Return (x, y) of the center of cell containing provided text 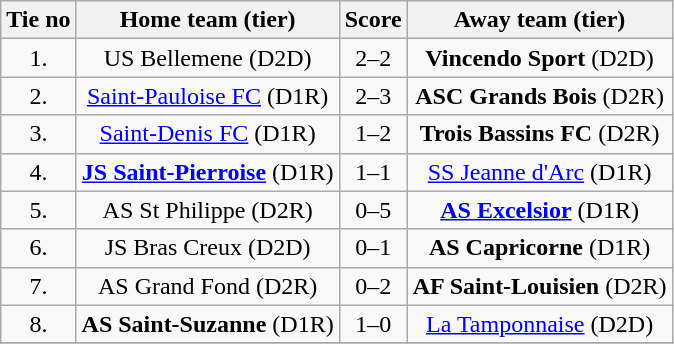
Saint-Denis FC (D1R) (208, 134)
5. (38, 210)
AF Saint-Louisien (D2R) (540, 286)
1–2 (373, 134)
JS Saint-Pierroise (D1R) (208, 172)
7. (38, 286)
Trois Bassins FC (D2R) (540, 134)
AS Saint-Suzanne (D1R) (208, 324)
Score (373, 20)
AS Grand Fond (D2R) (208, 286)
6. (38, 248)
AS St Philippe (D2R) (208, 210)
4. (38, 172)
3. (38, 134)
0–2 (373, 286)
Vincendo Sport (D2D) (540, 58)
Home team (tier) (208, 20)
JS Bras Creux (D2D) (208, 248)
US Bellemene (D2D) (208, 58)
0–5 (373, 210)
8. (38, 324)
2–3 (373, 96)
ASC Grands Bois (D2R) (540, 96)
Away team (tier) (540, 20)
AS Excelsior (D1R) (540, 210)
1. (38, 58)
1–1 (373, 172)
0–1 (373, 248)
1–0 (373, 324)
Tie no (38, 20)
SS Jeanne d'Arc (D1R) (540, 172)
2–2 (373, 58)
AS Capricorne (D1R) (540, 248)
La Tamponnaise (D2D) (540, 324)
2. (38, 96)
Saint-Pauloise FC (D1R) (208, 96)
